Return the (x, y) coordinate for the center point of the cell that contains the specified text.  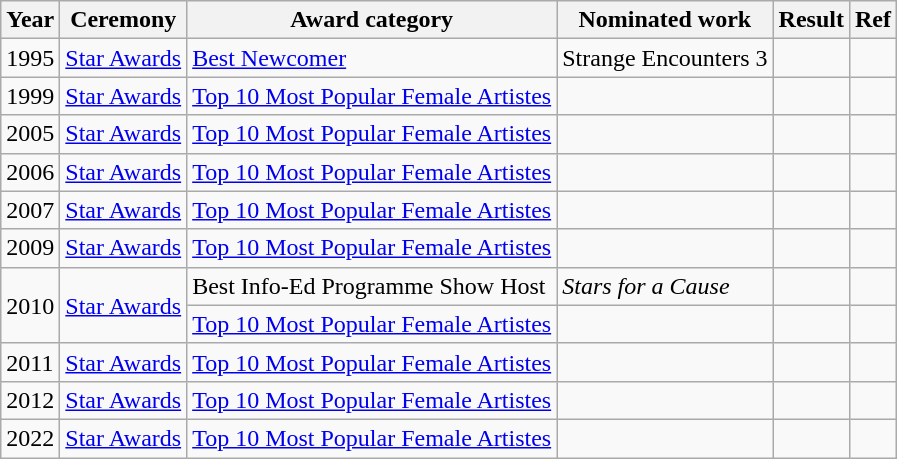
2010 (30, 305)
1999 (30, 96)
Best Info-Ed Programme Show Host (372, 286)
Best Newcomer (372, 58)
1995 (30, 58)
2005 (30, 134)
Stars for a Cause (665, 286)
2006 (30, 172)
Nominated work (665, 20)
2009 (30, 248)
2022 (30, 438)
Year (30, 20)
Ceremony (124, 20)
2007 (30, 210)
2011 (30, 362)
Ref (872, 20)
Strange Encounters 3 (665, 58)
Award category (372, 20)
2012 (30, 400)
Result (811, 20)
